Return the [X, Y] coordinate for the center point of the cell that contains the specified text.  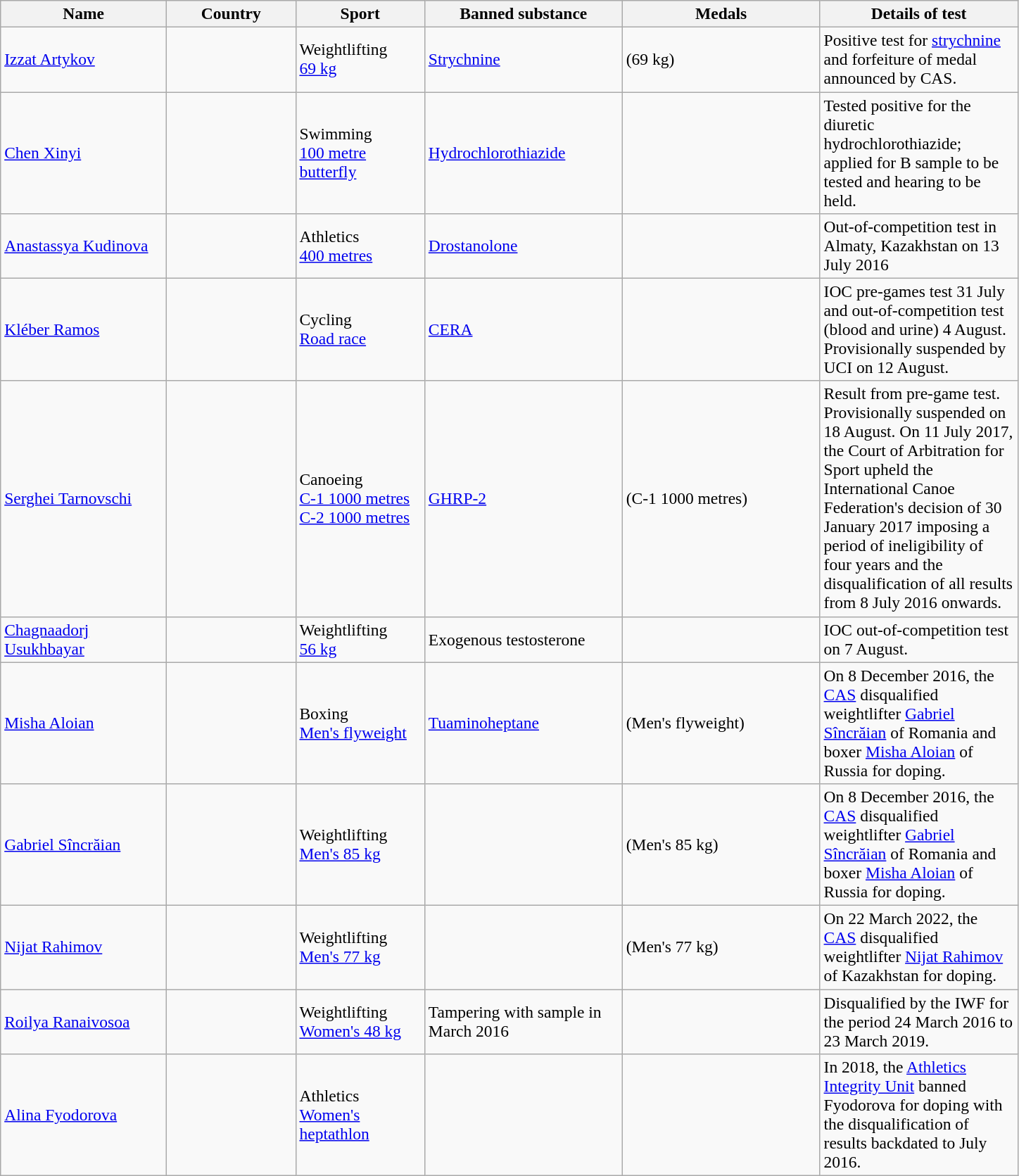
(69 kg) [721, 59]
Alina Fyodorova [84, 1115]
AthleticsWomen's heptathlon [360, 1115]
Chagnaadorj Usukhbayar [84, 639]
BoxingMen's flyweight [360, 723]
WeightliftingMen's 85 kg [360, 845]
Cycling Road race [360, 329]
Swimming 100 metre butterfly [360, 152]
Exogenous testosterone [524, 639]
Tampering with sample in March 2016 [524, 1021]
WeightliftingWomen's 48 kg [360, 1021]
Positive test for strychnine and forfeiture of medal announced by CAS. [919, 59]
Anastassya Kudinova [84, 246]
CERA [524, 329]
Hydrochlorothiazide [524, 152]
Drostanolone [524, 246]
Out-of-competition test in Almaty, Kazakhstan on 13 July 2016 [919, 246]
IOC pre-games test 31 July and out-of-competition test (blood and urine) 4 August. Provisionally suspended by UCI on 12 August. [919, 329]
Tuaminoheptane [524, 723]
Country [231, 13]
Name [84, 13]
(Men's 77 kg) [721, 947]
(Men's 85 kg) [721, 845]
(Men's flyweight) [721, 723]
Athletics 400 metres [360, 246]
GHRP-2 [524, 498]
Kléber Ramos [84, 329]
Details of test [919, 13]
Weightlifting 56 kg [360, 639]
Nijat Rahimov [84, 947]
Roilya Ranaivosoa [84, 1021]
Tested positive for the diuretic hydrochlorothiazide; applied for B sample to be tested and hearing to be held. [919, 152]
Disqualified by the IWF for the period 24 March 2016 to 23 March 2019. [919, 1021]
Chen Xinyi [84, 152]
Izzat Artykov [84, 59]
On 22 March 2022, the CAS disqualified weightlifter Nijat Rahimov of Kazakhstan for doping. [919, 947]
In 2018, the Athletics Integrity Unit banned Fyodorova for doping with the disqualification of results backdated to July 2016. [919, 1115]
(C-1 1000 metres) [721, 498]
Serghei Tarnovschi [84, 498]
Gabriel Sîncrăian [84, 845]
Canoeing C-1 1000 metres C-2 1000 metres [360, 498]
Misha Aloian [84, 723]
Banned substance [524, 13]
IOC out-of-competition test on 7 August. [919, 639]
Strychnine [524, 59]
Weightlifting 69 kg [360, 59]
Sport [360, 13]
WeightliftingMen's 77 kg [360, 947]
Medals [721, 13]
